Identify which cell holds the provided text, then report its [x, y] central coordinate. 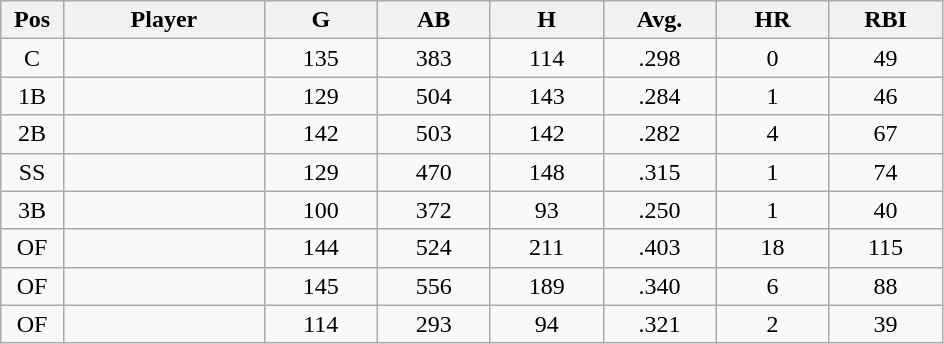
93 [546, 210]
189 [546, 286]
2B [32, 134]
.321 [660, 324]
503 [434, 134]
.282 [660, 134]
504 [434, 96]
74 [886, 172]
211 [546, 248]
RBI [886, 20]
.284 [660, 96]
1B [32, 96]
0 [772, 58]
383 [434, 58]
Player [164, 20]
115 [886, 248]
18 [772, 248]
524 [434, 248]
372 [434, 210]
94 [546, 324]
H [546, 20]
.250 [660, 210]
470 [434, 172]
40 [886, 210]
Pos [32, 20]
.340 [660, 286]
3B [32, 210]
AB [434, 20]
Avg. [660, 20]
556 [434, 286]
4 [772, 134]
148 [546, 172]
6 [772, 286]
C [32, 58]
135 [320, 58]
145 [320, 286]
144 [320, 248]
.315 [660, 172]
.403 [660, 248]
.298 [660, 58]
46 [886, 96]
49 [886, 58]
143 [546, 96]
88 [886, 286]
293 [434, 324]
2 [772, 324]
SS [32, 172]
100 [320, 210]
39 [886, 324]
HR [772, 20]
67 [886, 134]
G [320, 20]
